Capture the cell that displays the provided text and extract its (x, y) central coordinate. 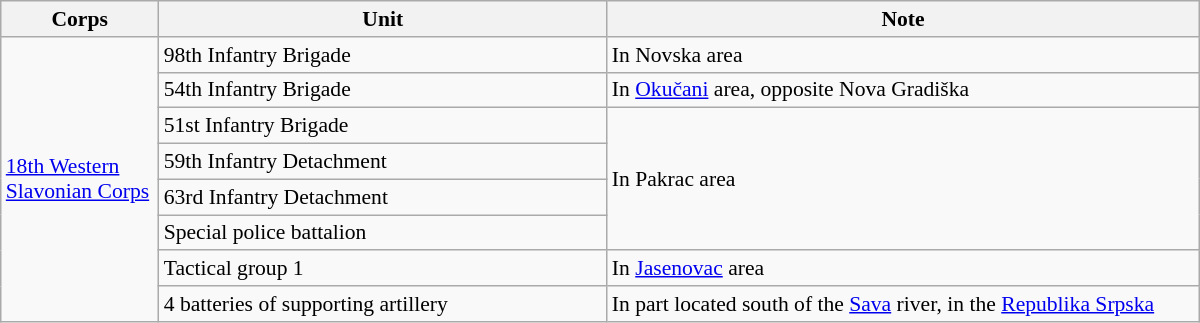
Tactical group 1 (383, 269)
Corps (80, 19)
In Okučani area, opposite Nova Gradiška (903, 90)
In Pakrac area (903, 179)
In Jasenovac area (903, 269)
59th Infantry Detachment (383, 162)
63rd Infantry Detachment (383, 197)
In part located south of the Sava river, in the Republika Srpska (903, 304)
51st Infantry Brigade (383, 126)
98th Infantry Brigade (383, 55)
Note (903, 19)
Unit (383, 19)
18th Western Slavonian Corps (80, 180)
Special police battalion (383, 233)
In Novska area (903, 55)
4 batteries of supporting artillery (383, 304)
54th Infantry Brigade (383, 90)
